Return [X, Y] of the center of cell containing provided text 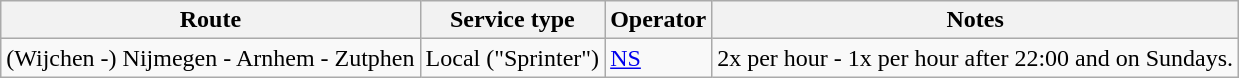
Service type [512, 20]
Operator [658, 20]
2x per hour - 1x per hour after 22:00 and on Sundays. [976, 58]
Local ("Sprinter") [512, 58]
(Wijchen -) Nijmegen - Arnhem - Zutphen [210, 58]
Notes [976, 20]
NS [658, 58]
Route [210, 20]
